Return (X, Y) of the center of cell containing provided text 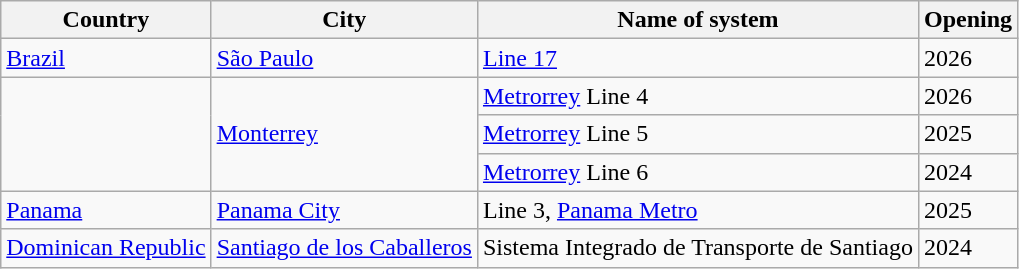
Line 3, Panama Metro (698, 210)
Metrorrey Line 4 (698, 96)
Brazil (106, 58)
City (344, 20)
Country (106, 20)
Santiago de los Caballeros (344, 248)
Panama City (344, 210)
Line 17 (698, 58)
Dominican Republic (106, 248)
Name of system (698, 20)
Opening (968, 20)
Monterrey (344, 134)
Metrorrey Line 5 (698, 134)
Panama (106, 210)
Sistema Integrado de Transporte de Santiago (698, 248)
São Paulo (344, 58)
Metrorrey Line 6 (698, 172)
